Determine the [X, Y] coordinate at the center of the cell enclosing the given text.  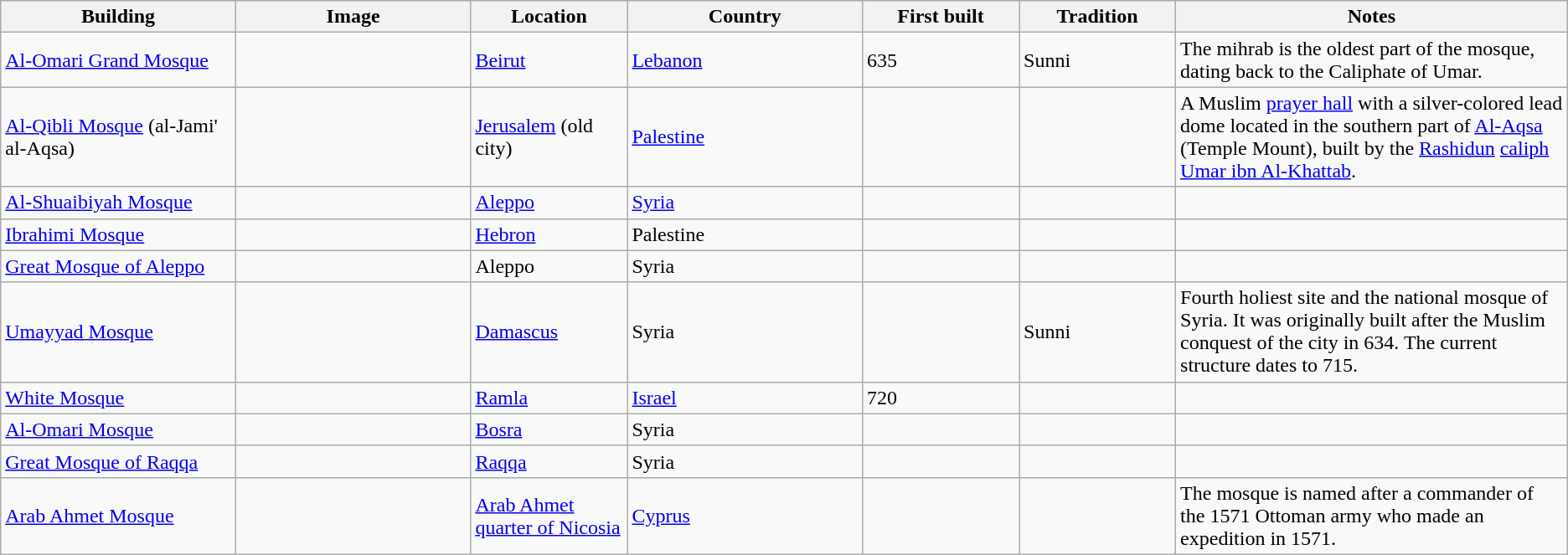
Arab Ahmet quarter of Nicosia [549, 516]
Al-Shuaibiyah Mosque [119, 203]
Tradition [1097, 17]
Image [353, 17]
Cyprus [745, 516]
Beirut [549, 60]
Al-Qibli Mosque (al-Jami' al-Aqsa) [119, 137]
Al-Omari Mosque [119, 429]
Hebron [549, 234]
Jerusalem (old city) [549, 137]
Raqqa [549, 461]
Bosra [549, 429]
Country [745, 17]
Al-Omari Grand Mosque [119, 60]
Great Mosque of Aleppo [119, 266]
Lebanon [745, 60]
720 [940, 398]
Ibrahimi Mosque [119, 234]
Location [549, 17]
White Mosque [119, 398]
Ramla [549, 398]
The mihrab is the oldest part of the mosque, dating back to the Caliphate of Umar. [1372, 60]
Notes [1372, 17]
Damascus [549, 331]
635 [940, 60]
Israel [745, 398]
Arab Ahmet Mosque [119, 516]
Umayyad Mosque [119, 331]
First built [940, 17]
The mosque is named after a commander of the 1571 Ottoman army who made an expedition in 1571. [1372, 516]
Great Mosque of Raqqa [119, 461]
Building [119, 17]
